For the text-containing cell, return its midpoint in [x, y] coordinate format. 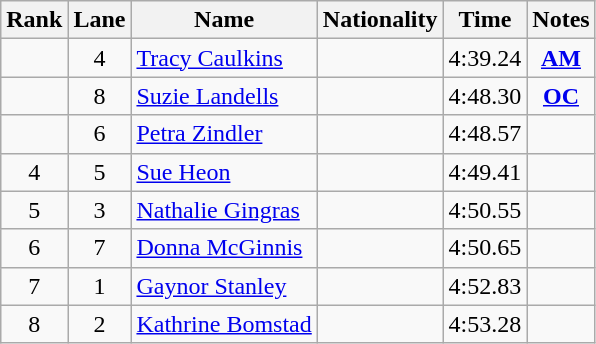
Tracy Caulkins [224, 58]
Kathrine Bomstad [224, 324]
Lane [100, 20]
AM [561, 58]
3 [100, 210]
4:50.55 [485, 210]
4:48.57 [485, 134]
Gaynor Stanley [224, 286]
2 [100, 324]
1 [100, 286]
Rank [34, 20]
4:39.24 [485, 58]
OC [561, 96]
4:49.41 [485, 172]
Petra Zindler [224, 134]
4:50.65 [485, 248]
Sue Heon [224, 172]
4:52.83 [485, 286]
4:53.28 [485, 324]
Donna McGinnis [224, 248]
Notes [561, 20]
Nathalie Gingras [224, 210]
Nationality [380, 20]
Suzie Landells [224, 96]
Name [224, 20]
4:48.30 [485, 96]
Time [485, 20]
